Return the (x, y) coordinate for the center point of the cell that contains the specified text.  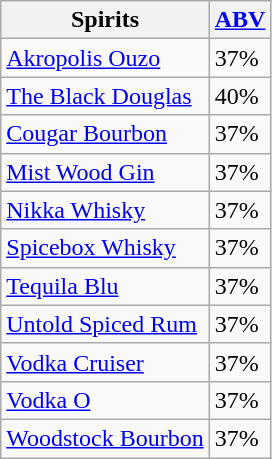
The Black Douglas (105, 96)
Nikka Whisky (105, 210)
Spicebox Whisky (105, 248)
Akropolis Ouzo (105, 58)
Spirits (105, 20)
Cougar Bourbon (105, 134)
40% (240, 96)
Woodstock Bourbon (105, 438)
Mist Wood Gin (105, 172)
Vodka O (105, 400)
Vodka Cruiser (105, 362)
ABV (240, 20)
Untold Spiced Rum (105, 324)
Tequila Blu (105, 286)
